Search for the cell housing the specified text and yield its [x, y] center coordinate. 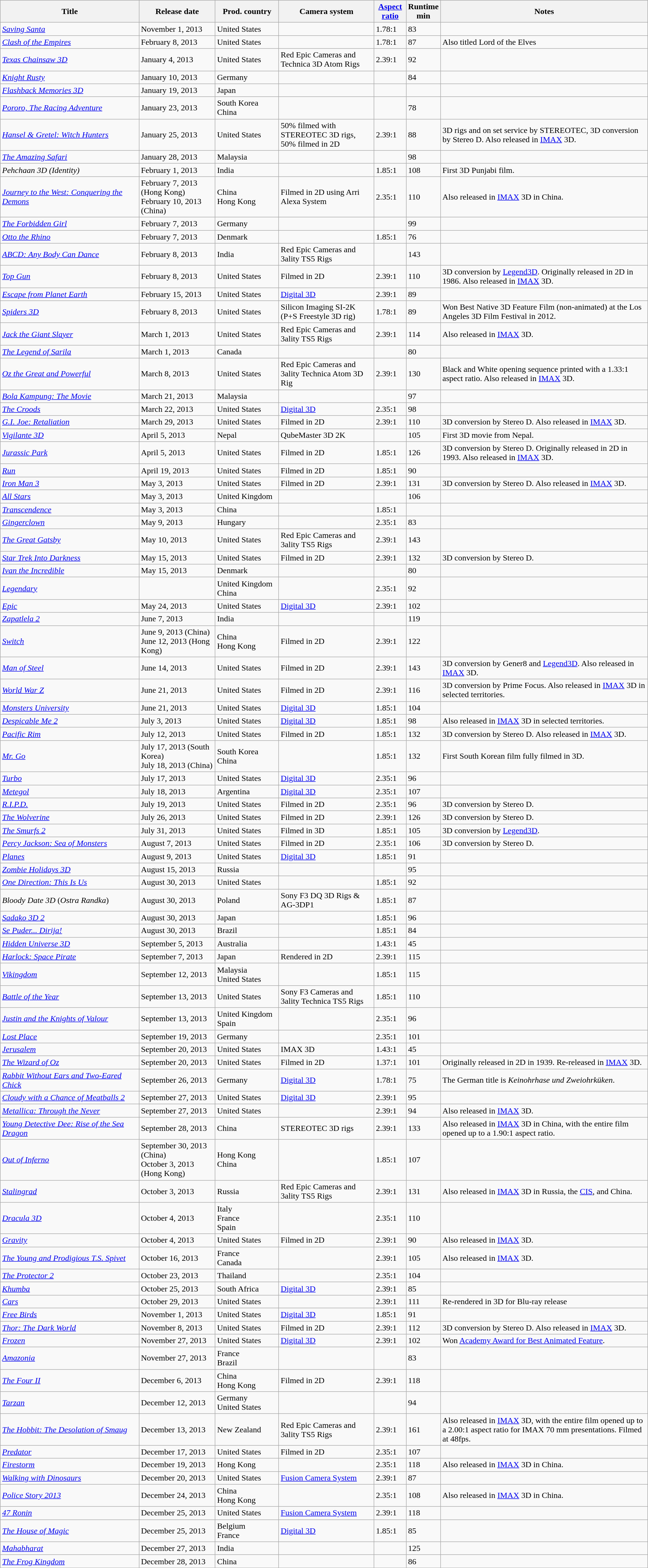
Filmed in 2D using Arri Alexa System [327, 197]
August 15, 2013 [177, 869]
Bola Kampung: The Movie [70, 396]
Also released in IMAX 3D in selected territories. [544, 721]
January 25, 2013 [177, 135]
Aspect ratio [390, 12]
Spiders 3D [70, 312]
May 24, 2013 [177, 606]
Harlock: Space Pirate [70, 957]
Silicon Imaging SI-2K (P+S Freestyle 3D rig) [327, 312]
Firestorm [70, 1465]
July 31, 2013 [177, 830]
Clash of the Empires [70, 42]
Thor: The Dark World [70, 1328]
Cars [70, 1301]
The Smurfs 2 [70, 830]
Bloody Date 3D (Ostra Randka) [70, 900]
Young Detective Dee: Rise of the Sea Dragon [70, 1128]
Red Epic Cameras and 3ality Technica Atom 3D Rig [327, 374]
August 9, 2013 [177, 856]
Hidden Universe 3D [70, 944]
August 7, 2013 [177, 843]
December 12, 2013 [177, 1403]
July 3, 2013 [177, 721]
October 23, 2013 [177, 1275]
Camera system [327, 12]
Journey to the West: Conquering the Demons [70, 197]
January 10, 2013 [177, 77]
Thailand [247, 1275]
Monsters University [70, 708]
December 27, 2013 [177, 1548]
December 13, 2013 [177, 1430]
Australia [247, 944]
October 16, 2013 [177, 1258]
Zapatlela 2 [70, 619]
South Africa [247, 1288]
1.37:1 [390, 1063]
Red Epic Cameras and Technica 3D Atom Rigs [327, 59]
Prod. country [247, 12]
September 7, 2013 [177, 957]
Se Puder... Dirija! [70, 931]
Tarzan [70, 1403]
October 3, 2013 [177, 1191]
Hong KongChina [247, 1160]
Canada [247, 352]
Turbo [70, 778]
Title [70, 12]
Battle of the Year [70, 997]
QubeMaster 3D 2K [327, 435]
February 1, 2013 [177, 170]
The Wizard of Oz [70, 1063]
July 17, 2013 [177, 778]
Dracula 3D [70, 1218]
March 8, 2013 [177, 374]
3D rigs and on set service by STEREOTEC, 3D conversion by Stereo D. Also released in IMAX 3D. [544, 135]
December 17, 2013 [177, 1452]
99 [423, 224]
Otto the Rhino [70, 237]
Mr. Go [70, 756]
112 [423, 1328]
June 14, 2013 [177, 668]
Sony F3 DQ 3D Rigs & AG-3DP1 [327, 900]
3D conversion by Legend3D. [544, 830]
September 28, 2013 [177, 1128]
September 12, 2013 [177, 974]
Rabbit Without Ears and Two-Eared Chick [70, 1080]
The Protector 2 [70, 1275]
All Stars [70, 496]
The Frog Kingdom [70, 1561]
January 28, 2013 [177, 157]
February 15, 2013 [177, 294]
Also released in IMAX 3D, with the entire film opened up to a 2.00:1 aspect ratio for IMAX 70 mm presentations. Filmed at 48fps. [544, 1430]
Gravity [70, 1240]
October 25, 2013 [177, 1288]
March 22, 2013 [177, 409]
December 28, 2013 [177, 1561]
Percy Jackson: Sea of Monsters [70, 843]
Runtime min [423, 12]
Jack the Giant Slayer [70, 334]
Won Academy Award for Best Animated Feature. [544, 1341]
Despicable Me 2 [70, 721]
Brazil [247, 931]
July 26, 2013 [177, 817]
Switch [70, 641]
January 23, 2013 [177, 108]
Top Gun [70, 277]
July 19, 2013 [177, 805]
Hungary [247, 523]
Pacific Rim [70, 734]
December 19, 2013 [177, 1465]
Sadako 3D 2 [70, 918]
Mahabharat [70, 1548]
The Great Gatsby [70, 540]
3D conversion by Prime Focus. Also released in IMAX 3D in selected territories. [544, 690]
April 19, 2013 [177, 470]
Walking with Dinosaurs [70, 1478]
97 [423, 396]
Re-rendered in 3D for Blu-ray release [544, 1301]
December 6, 2013 [177, 1381]
Also titled Lord of the Elves [544, 42]
Knight Rusty [70, 77]
50% filmed with STEREOTEC 3D rigs, 50% filmed in 2D [327, 135]
June 7, 2013 [177, 619]
The House of Magic [70, 1530]
United KingdomChina [247, 589]
March 29, 2013 [177, 422]
Cloudy with a Chance of Meatballs 2 [70, 1098]
Iron Man 3 [70, 483]
3D conversion by Legend3D. Originally released in 2D in 1986. Also released in IMAX 3D. [544, 277]
Star Trek Into Darkness [70, 558]
June 9, 2013 (China)June 12, 2013 (Hong Kong) [177, 641]
Ivan the Incredible [70, 571]
FranceBrazil [247, 1358]
March 21, 2013 [177, 396]
September 5, 2013 [177, 944]
Frozen [70, 1341]
May 9, 2013 [177, 523]
Hong Kong [247, 1465]
Man of Steel [70, 668]
Metegol [70, 791]
Saving Santa [70, 29]
Rendered in 2D [327, 957]
Nepal [247, 435]
Police Story 2013 [70, 1496]
The Legend of Sarila [70, 352]
Khumba [70, 1288]
The Young and Prodigious T.S. Spivet [70, 1258]
116 [423, 690]
Sony F3 Cameras and 3ality Technica TS5 Rigs [327, 997]
One Direction: This Is Us [70, 882]
The Croods [70, 409]
G.I. Joe: Retaliation [70, 422]
July 12, 2013 [177, 734]
Legendary [70, 589]
December 24, 2013 [177, 1496]
STEREOTEC 3D rigs [327, 1128]
Run [70, 470]
Planes [70, 856]
75 [423, 1080]
114 [423, 334]
Transcendence [70, 510]
World War Z [70, 690]
Epic [70, 606]
Vikingdom [70, 974]
Argentina [247, 791]
119 [423, 619]
R.I.P.D. [70, 805]
January 4, 2013 [177, 59]
Notes [544, 12]
November 8, 2013 [177, 1328]
Also released in IMAX 3D in China, with the entire film opened up to a 1.90:1 aspect ratio. [544, 1128]
Originally released in 2D in 1939. Re-released in IMAX 3D. [544, 1063]
47 Ronin [70, 1513]
76 [423, 237]
Metallica: Through the Never [70, 1111]
161 [423, 1430]
United Kingdom [247, 496]
Lost Place [70, 1037]
The Forbidden Girl [70, 224]
Poland [247, 900]
ABCD: Any Body Can Dance [70, 254]
78 [423, 108]
BelgiumFrance [247, 1530]
The Four II [70, 1381]
MalaysiaUnited States [247, 974]
Filmed in 3D [327, 830]
Stalingrad [70, 1191]
FranceCanada [247, 1258]
88 [423, 135]
February 7, 2013 (Hong Kong)February 10, 2013 (China) [177, 197]
Oz the Great and Powerful [70, 374]
Won Best Native 3D Feature Film (non-animated) at the Los Angeles 3D Film Festival in 2012. [544, 312]
United KingdomSpain [247, 1018]
122 [423, 641]
Jerusalem [70, 1050]
September 26, 2013 [177, 1080]
Black and White opening sequence printed with a 1.33:1 aspect ratio. Also released in IMAX 3D. [544, 374]
Escape from Planet Earth [70, 294]
GermanyUnited States [247, 1403]
The Hobbit: The Desolation of Smaug [70, 1430]
First 3D Punjabi film. [544, 170]
Justin and the Knights of Valour [70, 1018]
3D conversion by Stereo D. Originally released in 2D in 1993. Also released in IMAX 3D. [544, 452]
September 30, 2013 (China)October 3, 2013 (Hong Kong) [177, 1160]
Hansel & Gretel: Witch Hunters [70, 135]
The German title is Keinohrhase und Zweiohrküken. [544, 1080]
New Zealand [247, 1430]
Pororo, The Racing Adventure [70, 108]
ItalyFrance Spain [247, 1218]
111 [423, 1301]
Also released in IMAX 3D in Russia, the CIS, and China. [544, 1191]
Gingerclown [70, 523]
October 29, 2013 [177, 1301]
Predator [70, 1452]
First 3D movie from Nepal. [544, 435]
Jurassic Park [70, 452]
Free Birds [70, 1314]
September 19, 2013 [177, 1037]
Vigilante 3D [70, 435]
86 [423, 1561]
Out of Inferno [70, 1160]
January 19, 2013 [177, 90]
Zombie Holidays 3D [70, 869]
July 17, 2013 (South Korea)July 18, 2013 (China) [177, 756]
125 [423, 1548]
130 [423, 374]
Pehchaan 3D (Identity) [70, 170]
Amazonia [70, 1358]
First South Korean film fully filmed in 3D. [544, 756]
July 18, 2013 [177, 791]
The Amazing Safari [70, 157]
Texas Chainsaw 3D [70, 59]
133 [423, 1128]
Release date [177, 12]
Flashback Memories 3D [70, 90]
May 10, 2013 [177, 540]
December 20, 2013 [177, 1478]
The Wolverine [70, 817]
IMAX 3D [327, 1050]
3D conversion by Gener8 and Legend3D. Also released in IMAX 3D. [544, 668]
